Determine the [X, Y] coordinate at the center of the cell enclosing the given text.  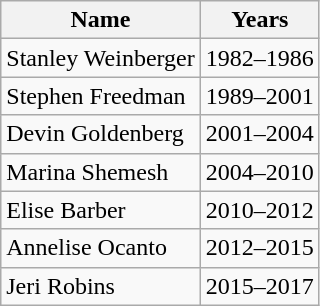
2001–2004 [260, 134]
Elise Barber [101, 210]
Annelise Ocanto [101, 248]
Marina Shemesh [101, 172]
Jeri Robins [101, 286]
Devin Goldenberg [101, 134]
2015–2017 [260, 286]
1982–1986 [260, 58]
2004–2010 [260, 172]
2012–2015 [260, 248]
2010–2012 [260, 210]
1989–2001 [260, 96]
Stephen Freedman [101, 96]
Years [260, 20]
Stanley Weinberger [101, 58]
Name [101, 20]
